Capture the cell that displays the provided text and extract its [X, Y] central coordinate. 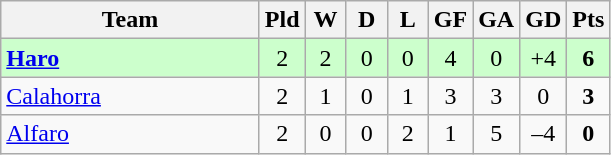
+4 [544, 58]
–4 [544, 134]
GA [496, 20]
5 [496, 134]
6 [588, 58]
Calahorra [130, 96]
Pts [588, 20]
GD [544, 20]
Haro [130, 58]
W [326, 20]
4 [450, 58]
GF [450, 20]
L [408, 20]
Alfaro [130, 134]
Pld [282, 20]
D [366, 20]
Team [130, 20]
